Provide the (X, Y) coordinate of the cell's center where the given text is located.  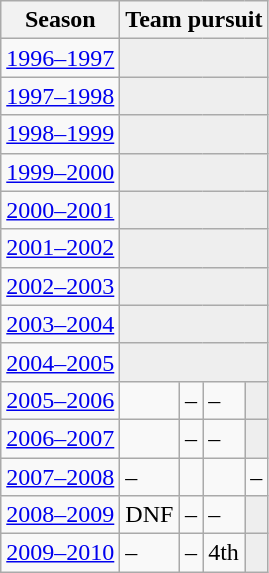
2006–2007 (60, 438)
Team pursuit (194, 20)
1998–1999 (60, 134)
2002–2003 (60, 286)
2005–2006 (60, 400)
2007–2008 (60, 477)
2003–2004 (60, 324)
1999–2000 (60, 172)
1997–1998 (60, 96)
2001–2002 (60, 248)
1996–1997 (60, 58)
2000–2001 (60, 210)
Season (60, 20)
2009–2010 (60, 553)
2008–2009 (60, 515)
2004–2005 (60, 362)
DNF (150, 515)
4th (224, 553)
